Identify which cell holds the provided text, then report its (X, Y) central coordinate. 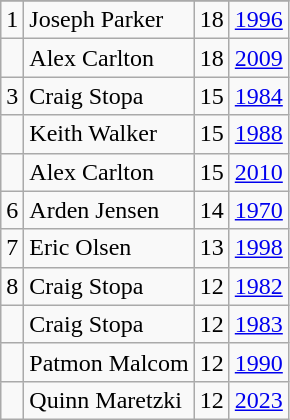
1970 (258, 210)
13 (212, 248)
Patmon Malcom (109, 362)
1996 (258, 20)
Joseph Parker (109, 20)
1982 (258, 286)
2023 (258, 400)
Eric Olsen (109, 248)
2009 (258, 58)
2010 (258, 172)
Arden Jensen (109, 210)
1998 (258, 248)
14 (212, 210)
Quinn Maretzki (109, 400)
1990 (258, 362)
6 (12, 210)
1 (12, 20)
1988 (258, 134)
8 (12, 286)
Keith Walker (109, 134)
3 (12, 96)
1983 (258, 324)
7 (12, 248)
1984 (258, 96)
